Return (X, Y) of the center of cell containing provided text 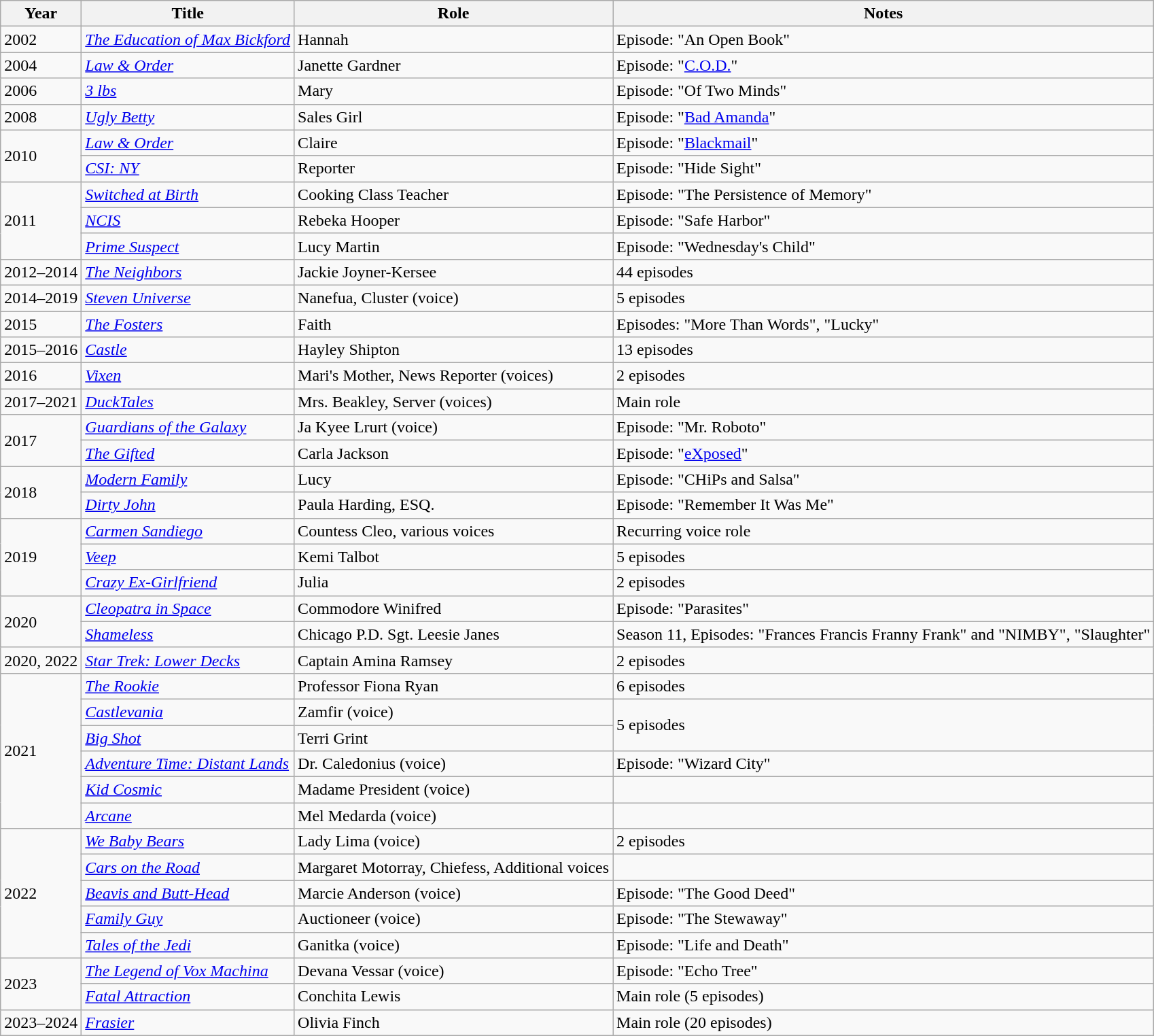
3 lbs (188, 91)
Zamfir (voice) (454, 712)
2017 (41, 441)
Tales of the Jedi (188, 945)
Episode: "The Persistence of Memory" (884, 194)
Captain Amina Ramsey (454, 660)
Reporter (454, 169)
Carla Jackson (454, 453)
Lady Lima (voice) (454, 842)
2016 (41, 376)
2019 (41, 557)
Sales Girl (454, 117)
Season 11, Episodes: "Frances Francis Franny Frank" and "NIMBY", "Slaughter" (884, 634)
Steven Universe (188, 298)
Episode: "Hide Sight" (884, 169)
2014–2019 (41, 298)
Episode: "Safe Harbor" (884, 220)
2015–2016 (41, 350)
2006 (41, 91)
Episode: "Remember It Was Me" (884, 505)
Recurring voice role (884, 531)
Hayley Shipton (454, 350)
Hannah (454, 39)
The Legend of Vox Machina (188, 971)
Conchita Lewis (454, 997)
Episode: "An Open Book" (884, 39)
Terri Grint (454, 738)
Episode: "Wizard City" (884, 764)
Beavis and Butt-Head (188, 893)
44 episodes (884, 272)
Episode: "eXposed" (884, 453)
Episodes: "More Than Words", "Lucky" (884, 324)
Cars on the Road (188, 867)
Main role (5 episodes) (884, 997)
The Gifted (188, 453)
Ja Kyee Lrurt (voice) (454, 428)
Professor Fiona Ryan (454, 686)
Star Trek: Lower Decks (188, 660)
We Baby Bears (188, 842)
Commodore Winifred (454, 608)
Arcane (188, 816)
Jackie Joyner-Kersee (454, 272)
2017–2021 (41, 402)
Prime Suspect (188, 246)
Episode: "Echo Tree" (884, 971)
2023 (41, 984)
Rebeka Hooper (454, 220)
6 episodes (884, 686)
Frasier (188, 1022)
Faith (454, 324)
Lucy (454, 479)
Nanefua, Cluster (voice) (454, 298)
Julia (454, 583)
Claire (454, 143)
2002 (41, 39)
Veep (188, 557)
Family Guy (188, 919)
Main role (884, 402)
The Rookie (188, 686)
Episode: "Parasites" (884, 608)
Dr. Caledonius (voice) (454, 764)
Margaret Motorray, Chiefess, Additional voices (454, 867)
Mari's Mother, News Reporter (voices) (454, 376)
Notes (884, 14)
Chicago P.D. Sgt. Leesie Janes (454, 634)
Castlevania (188, 712)
2021 (41, 750)
Episode: "The Stewaway" (884, 919)
The Neighbors (188, 272)
Episode: "Life and Death" (884, 945)
2012–2014 (41, 272)
Mary (454, 91)
NCIS (188, 220)
Main role (20 episodes) (884, 1022)
Castle (188, 350)
Mel Medarda (voice) (454, 816)
Episode: "Mr. Roboto" (884, 428)
2008 (41, 117)
Kemi Talbot (454, 557)
Big Shot (188, 738)
2020 (41, 621)
Adventure Time: Distant Lands (188, 764)
Ganitka (voice) (454, 945)
Olivia Finch (454, 1022)
Auctioneer (voice) (454, 919)
Crazy Ex-Girlfriend (188, 583)
Cooking Class Teacher (454, 194)
Fatal Attraction (188, 997)
DuckTales (188, 402)
Role (454, 14)
Vixen (188, 376)
Episode: "Bad Amanda" (884, 117)
Lucy Martin (454, 246)
Carmen Sandiego (188, 531)
Mrs. Beakley, Server (voices) (454, 402)
Episode: "CHiPs and Salsa" (884, 479)
2004 (41, 65)
Switched at Birth (188, 194)
Episode: "Wednesday's Child" (884, 246)
Ugly Betty (188, 117)
Devana Vessar (voice) (454, 971)
Title (188, 14)
Guardians of the Galaxy (188, 428)
CSI: NY (188, 169)
Episode: "Blackmail" (884, 143)
2020, 2022 (41, 660)
Cleopatra in Space (188, 608)
Kid Cosmic (188, 790)
Episode: "The Good Deed" (884, 893)
Marcie Anderson (voice) (454, 893)
2022 (41, 893)
Dirty John (188, 505)
Year (41, 14)
Modern Family (188, 479)
Janette Gardner (454, 65)
2023–2024 (41, 1022)
2015 (41, 324)
Episode: "C.O.D." (884, 65)
Countess Cleo, various voices (454, 531)
Episode: "Of Two Minds" (884, 91)
2011 (41, 220)
Madame President (voice) (454, 790)
2010 (41, 156)
The Fosters (188, 324)
2018 (41, 492)
Shameless (188, 634)
The Education of Max Bickford (188, 39)
13 episodes (884, 350)
Paula Harding, ESQ. (454, 505)
